Locate the cell with the specified text and output its [x, y] center coordinate. 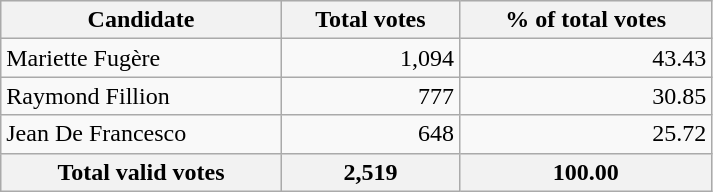
1,094 [370, 58]
777 [370, 96]
Mariette Fugère [141, 58]
% of total votes [586, 20]
43.43 [586, 58]
25.72 [586, 134]
2,519 [370, 172]
100.00 [586, 172]
Candidate [141, 20]
Total votes [370, 20]
648 [370, 134]
30.85 [586, 96]
Jean De Francesco [141, 134]
Total valid votes [141, 172]
Raymond Fillion [141, 96]
